Pinpoint the cell where the given text exists, returning its [x, y] midpoint coordinate. 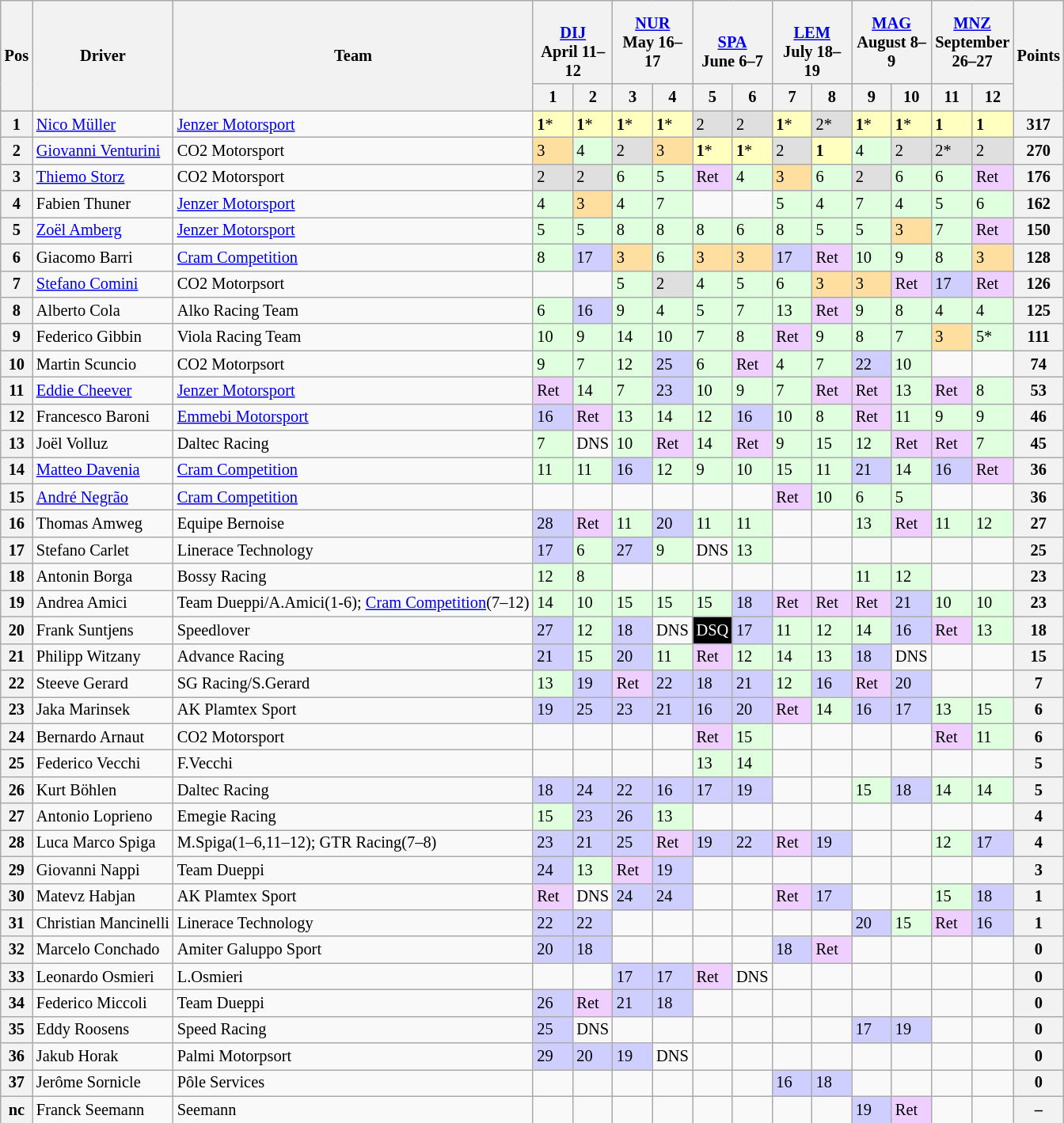
35 [17, 1030]
Luca Marco Spiga [103, 843]
Team [353, 55]
176 [1039, 177]
Thomas Amweg [103, 523]
Frank Suntjens [103, 630]
Antonio Loprieno [103, 817]
Stefano Comini [103, 284]
Francesco Baroni [103, 417]
Pos [17, 55]
150 [1039, 230]
Advance Racing [353, 657]
SG Racing/S.Gerard [353, 683]
Joël Volluz [103, 444]
André Negrão [103, 497]
Federico Miccoli [103, 1003]
SPAJune 6–7 [733, 42]
Equipe Bernoise [353, 523]
Jakub Horak [103, 1057]
Franck Seemann [103, 1110]
NURMay 16–17 [652, 42]
317 [1039, 124]
Bernardo Arnaut [103, 737]
nc [17, 1110]
Kurt Böhlen [103, 790]
31 [17, 923]
Giacomo Barri [103, 257]
Alko Racing Team [353, 310]
Marcelo Conchado [103, 950]
Palmi Motorpsort [353, 1057]
Federico Vecchi [103, 763]
M.Spiga(1–6,11–12); GTR Racing(7–8) [353, 843]
Andrea Amici [103, 603]
Seemann [353, 1110]
Jaka Marinsek [103, 710]
L.Osmieri [353, 977]
Nico Müller [103, 124]
Eddie Cheever [103, 390]
Federico Gibbin [103, 337]
MAGAugust 8–9 [891, 42]
Martin Scuncio [103, 364]
Emmebi Motorsport [353, 417]
5* [993, 337]
DSQ [712, 630]
Christian Mancinelli [103, 923]
Thiemo Storz [103, 177]
Antonin Borga [103, 577]
Viola Racing Team [353, 337]
33 [17, 977]
Matevz Habjan [103, 897]
53 [1039, 390]
Philipp Witzany [103, 657]
Driver [103, 55]
Points [1039, 55]
74 [1039, 364]
Speedlover [353, 630]
Giovanni Nappi [103, 870]
Steeve Gerard [103, 683]
Stefano Carlet [103, 550]
Team Dueppi/A.Amici(1-6); Cram Competition(7–12) [353, 603]
46 [1039, 417]
Jerôme Sornicle [103, 1083]
Bossy Racing [353, 577]
Emegie Racing [353, 817]
Leonardo Osmieri [103, 977]
Amiter Galuppo Sport [353, 950]
37 [17, 1083]
30 [17, 897]
45 [1039, 444]
MNZSeptember 26–27 [972, 42]
Giovanni Venturini [103, 150]
Eddy Roosens [103, 1030]
Fabien Thuner [103, 204]
162 [1039, 204]
126 [1039, 284]
128 [1039, 257]
– [1039, 1110]
Speed Racing [353, 1030]
DIJApril 11–12 [573, 42]
Pôle Services [353, 1083]
111 [1039, 337]
F.Vecchi [353, 763]
34 [17, 1003]
Zoël Amberg [103, 230]
125 [1039, 310]
Matteo Davenia [103, 470]
LEMJuly 18–19 [812, 42]
270 [1039, 150]
32 [17, 950]
Alberto Cola [103, 310]
